Detect which cell encompasses the target text, then output its (X, Y) center coordinate. 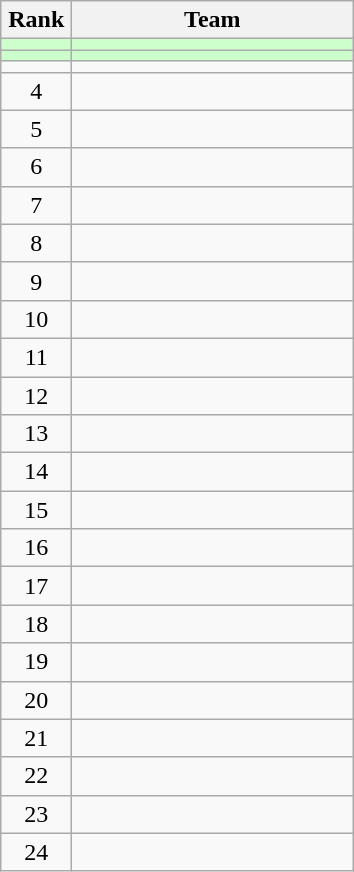
Team (212, 20)
22 (36, 776)
5 (36, 129)
12 (36, 395)
11 (36, 357)
18 (36, 624)
14 (36, 472)
20 (36, 700)
6 (36, 167)
10 (36, 319)
23 (36, 814)
4 (36, 91)
19 (36, 662)
24 (36, 852)
7 (36, 205)
15 (36, 510)
Rank (36, 20)
21 (36, 738)
16 (36, 548)
9 (36, 281)
8 (36, 243)
17 (36, 586)
13 (36, 434)
